Return (x, y) of the center of cell containing provided text 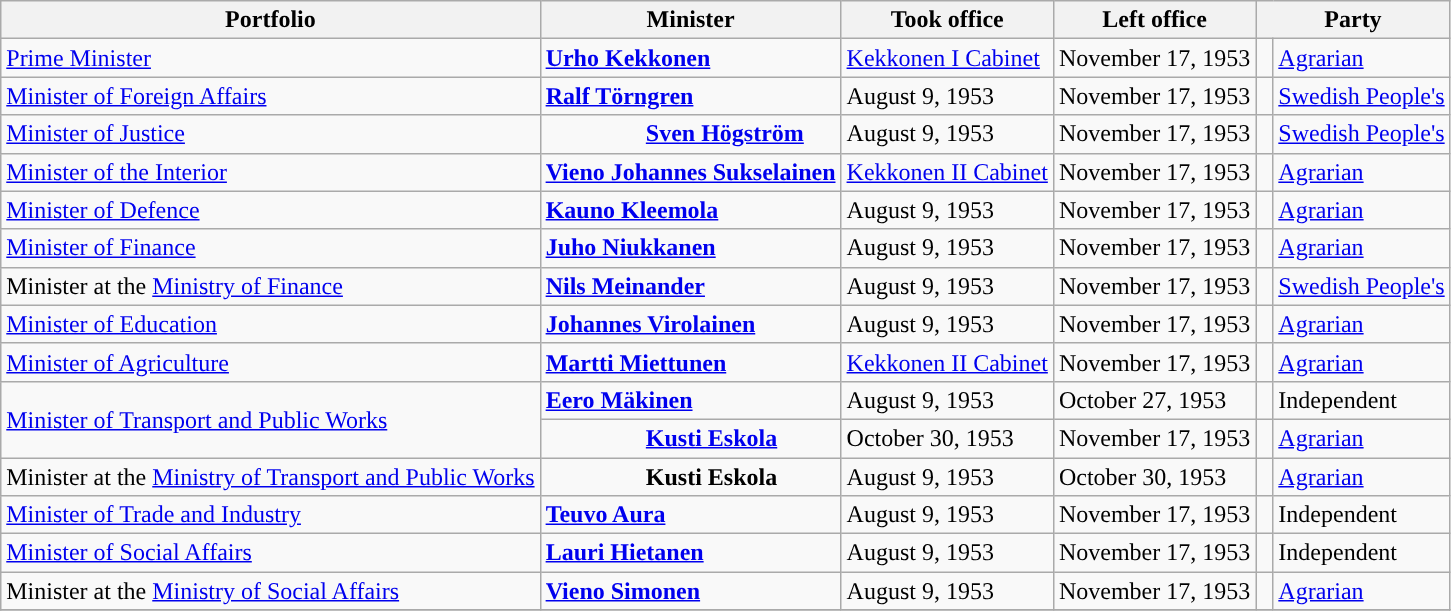
Vieno Simonen (690, 591)
Urho Kekkonen (690, 58)
Nils Meinander (690, 286)
Minister of Defence (270, 210)
Took office (947, 20)
Party (1353, 20)
Minister of Transport and Public Works (270, 419)
Lauri Hietanen (690, 553)
Left office (1154, 20)
Sven Högström (690, 134)
Minister of Foreign Affairs (270, 96)
Prime Minister (270, 58)
Minister of Finance (270, 248)
Vieno Johannes Sukselainen (690, 172)
Minister at the Ministry of Social Affairs (270, 591)
Minister of Justice (270, 134)
Teuvo Aura (690, 515)
Minister of the Interior (270, 172)
Martti Miettunen (690, 362)
Minister of Agriculture (270, 362)
Juho Niukkanen (690, 248)
October 27, 1953 (1154, 400)
Minister of Trade and Industry (270, 515)
Kauno Kleemola (690, 210)
Eero Mäkinen (690, 400)
Minister (690, 20)
Johannes Virolainen (690, 324)
Ralf Törngren (690, 96)
Minister of Education (270, 324)
Kekkonen I Cabinet (947, 58)
Minister of Social Affairs (270, 553)
Minister at the Ministry of Transport and Public Works (270, 477)
Minister at the Ministry of Finance (270, 286)
Portfolio (270, 20)
